Detect which cell encompasses the target text, then output its (x, y) center coordinate. 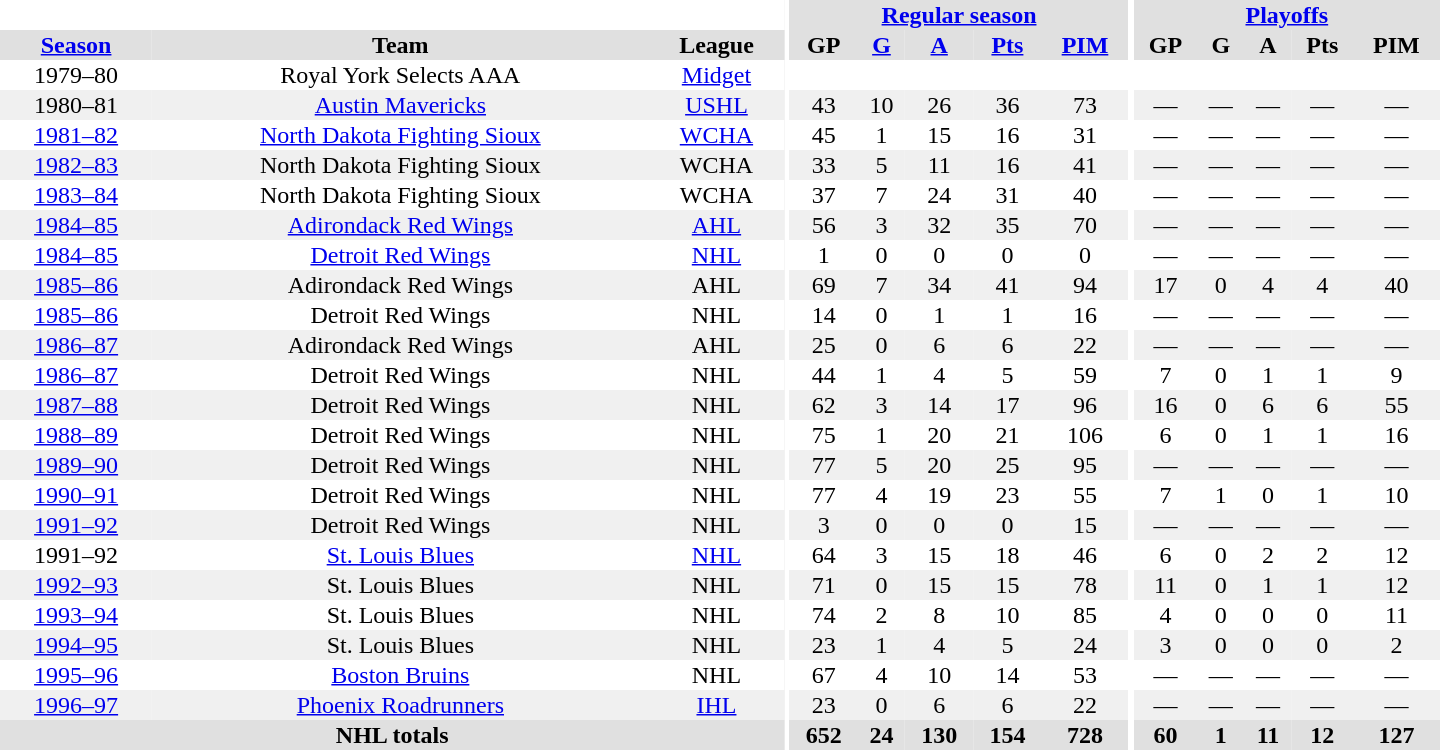
1996–97 (76, 705)
1982–83 (76, 165)
Austin Mavericks (400, 105)
33 (824, 165)
56 (824, 225)
Regular season (960, 15)
League (717, 45)
1995–96 (76, 675)
45 (824, 135)
154 (1007, 735)
75 (824, 435)
NHL totals (392, 735)
94 (1086, 285)
8 (939, 615)
26 (939, 105)
Team (400, 45)
130 (939, 735)
652 (824, 735)
35 (1007, 225)
1979–80 (76, 75)
Phoenix Roadrunners (400, 705)
127 (1396, 735)
46 (1086, 555)
1990–91 (76, 495)
36 (1007, 105)
Royal York Selects AAA (400, 75)
78 (1086, 585)
Playoffs (1287, 15)
73 (1086, 105)
34 (939, 285)
64 (824, 555)
1987–88 (76, 405)
Boston Bruins (400, 675)
USHL (717, 105)
96 (1086, 405)
1988–89 (76, 435)
67 (824, 675)
21 (1007, 435)
71 (824, 585)
44 (824, 375)
1992–93 (76, 585)
IHL (717, 705)
9 (1396, 375)
53 (1086, 675)
62 (824, 405)
43 (824, 105)
1980–81 (76, 105)
106 (1086, 435)
728 (1086, 735)
60 (1166, 735)
1983–84 (76, 195)
Season (76, 45)
59 (1086, 375)
74 (824, 615)
32 (939, 225)
70 (1086, 225)
1994–95 (76, 645)
Midget (717, 75)
69 (824, 285)
1989–90 (76, 465)
1993–94 (76, 615)
1981–82 (76, 135)
19 (939, 495)
85 (1086, 615)
18 (1007, 555)
37 (824, 195)
95 (1086, 465)
